Detect which cell encompasses the target text, then output its [X, Y] center coordinate. 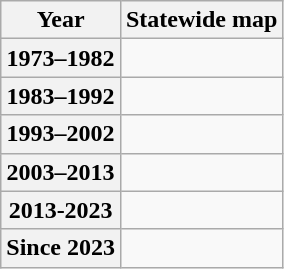
Statewide map [201, 20]
1983–1992 [61, 96]
1993–2002 [61, 134]
2013-2023 [61, 210]
Since 2023 [61, 248]
2003–2013 [61, 172]
Year [61, 20]
1973–1982 [61, 58]
